Return the (X, Y) coordinate for the center point of the cell that contains the specified text.  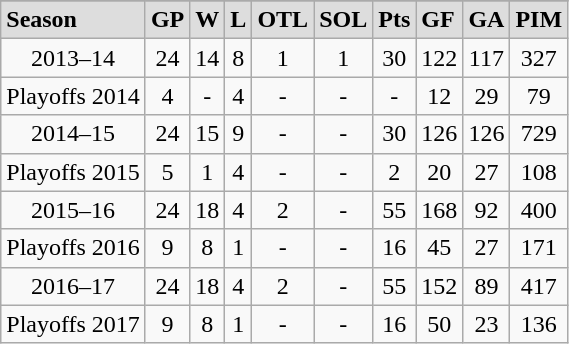
W (208, 20)
122 (440, 58)
20 (440, 172)
2015–16 (74, 210)
171 (539, 248)
79 (539, 96)
2014–15 (74, 134)
50 (440, 324)
2013–14 (74, 58)
23 (486, 324)
729 (539, 134)
45 (440, 248)
Season (74, 20)
PIM (539, 20)
14 (208, 58)
400 (539, 210)
Playoffs 2014 (74, 96)
89 (486, 286)
327 (539, 58)
Playoffs 2017 (74, 324)
108 (539, 172)
Playoffs 2015 (74, 172)
Pts (394, 20)
136 (539, 324)
152 (440, 286)
12 (440, 96)
2016–17 (74, 286)
GF (440, 20)
417 (539, 286)
5 (167, 172)
OTL (283, 20)
Playoffs 2016 (74, 248)
L (238, 20)
15 (208, 134)
SOL (344, 20)
GP (167, 20)
GA (486, 20)
117 (486, 58)
29 (486, 96)
92 (486, 210)
168 (440, 210)
